Find where the given text appears and provide that cell's center as [x, y] coordinate. 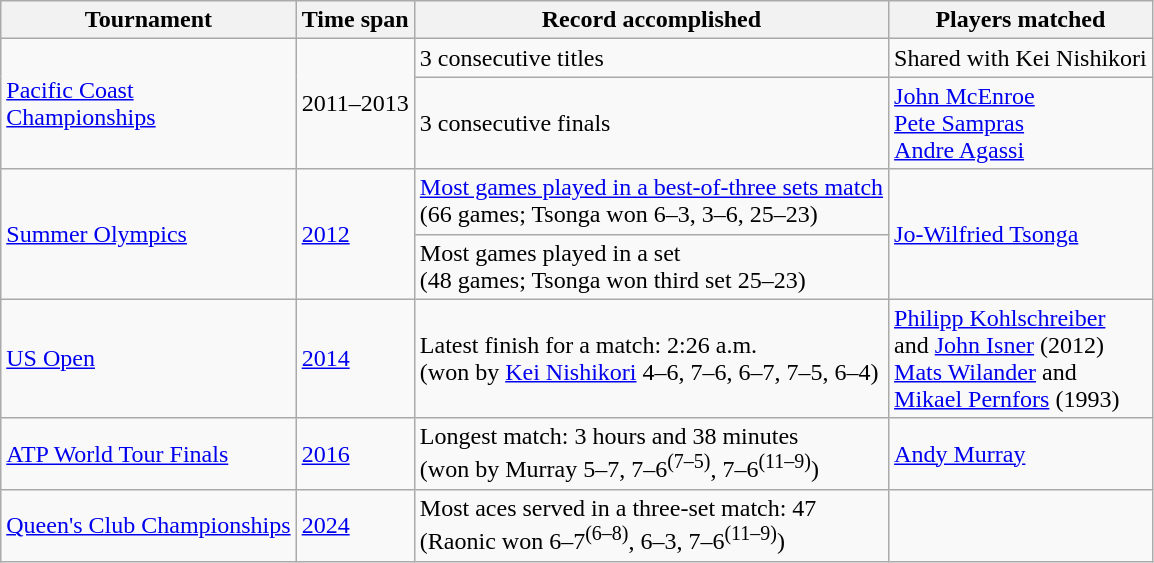
Latest finish for a match: 2:26 a.m.(won by Kei Nishikori 4–6, 7–6, 6–7, 7–5, 6–4) [651, 358]
3 consecutive finals [651, 123]
2012 [355, 234]
2016 [355, 454]
2024 [355, 526]
Most games played in a set(48 games; Tsonga won third set 25–23) [651, 266]
ATP World Tour Finals [148, 454]
Philipp Kohlschreiberand John Isner (2012)Mats Wilander andMikael Pernfors (1993) [1021, 358]
John McEnroePete SamprasAndre Agassi [1021, 123]
Tournament [148, 20]
Most games played in a best-of-three sets match(66 games; Tsonga won 6–3, 3–6, 25–23) [651, 202]
Jo-Wilfried Tsonga [1021, 234]
Summer Olympics [148, 234]
Time span [355, 20]
2014 [355, 358]
Andy Murray [1021, 454]
Queen's Club Championships [148, 526]
US Open [148, 358]
Most aces served in a three-set match: 47(Raonic won 6–7(6–8), 6–3, 7–6(11–9)) [651, 526]
Longest match: 3 hours and 38 minutes(won by Murray 5–7, 7–6(7–5), 7–6(11–9)) [651, 454]
Shared with Kei Nishikori [1021, 58]
Pacific CoastChampionships [148, 104]
3 consecutive titles [651, 58]
2011–2013 [355, 104]
Players matched [1021, 20]
Record accomplished [651, 20]
